Return the (x, y) coordinate for the center point of the cell that contains the specified text.  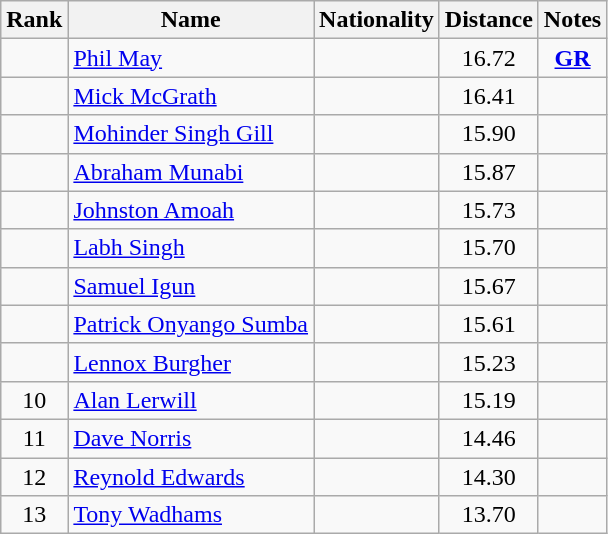
Name (191, 20)
Phil May (191, 58)
Alan Lerwill (191, 400)
Mick McGrath (191, 96)
15.67 (488, 286)
11 (34, 438)
15.19 (488, 400)
Reynold Edwards (191, 477)
15.87 (488, 172)
Mohinder Singh Gill (191, 134)
Patrick Onyango Sumba (191, 324)
Labh Singh (191, 248)
GR (572, 58)
Abraham Munabi (191, 172)
Tony Wadhams (191, 515)
Dave Norris (191, 438)
15.73 (488, 210)
15.90 (488, 134)
13 (34, 515)
Distance (488, 20)
Johnston Amoah (191, 210)
10 (34, 400)
Lennox Burgher (191, 362)
12 (34, 477)
Notes (572, 20)
14.46 (488, 438)
16.41 (488, 96)
16.72 (488, 58)
Rank (34, 20)
15.70 (488, 248)
15.61 (488, 324)
15.23 (488, 362)
14.30 (488, 477)
Samuel Igun (191, 286)
Nationality (377, 20)
13.70 (488, 515)
